Extract the (x, y) coordinate from the center of the cell holding the provided text.  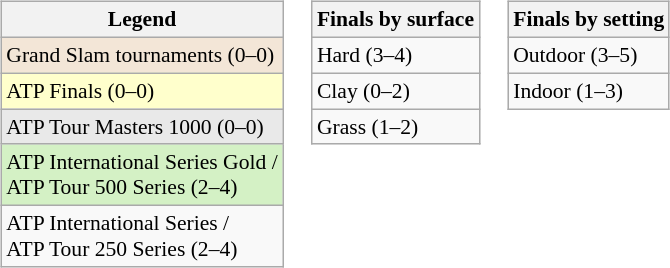
Grand Slam tournaments (0–0) (142, 55)
Finals by surface (396, 20)
Hard (3–4) (396, 55)
ATP International Series / ATP Tour 250 Series (2–4) (142, 236)
Finals by setting (588, 20)
ATP Finals (0–0) (142, 91)
Clay (0–2) (396, 91)
ATP Tour Masters 1000 (0–0) (142, 127)
Outdoor (3–5) (588, 55)
Grass (1–2) (396, 127)
Indoor (1–3) (588, 91)
Legend (142, 20)
ATP International Series Gold / ATP Tour 500 Series (2–4) (142, 174)
